For the text-containing cell, return its midpoint in (x, y) coordinate format. 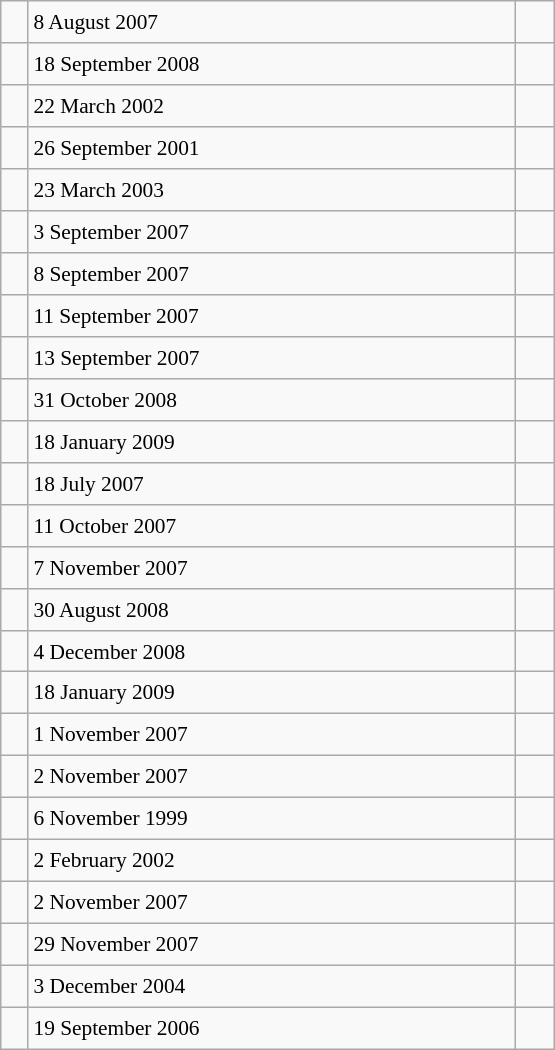
19 September 2006 (272, 1028)
3 December 2004 (272, 986)
2 February 2002 (272, 861)
26 September 2001 (272, 148)
4 December 2008 (272, 651)
23 March 2003 (272, 190)
7 November 2007 (272, 567)
22 March 2002 (272, 106)
31 October 2008 (272, 399)
11 October 2007 (272, 525)
3 September 2007 (272, 232)
29 November 2007 (272, 945)
8 August 2007 (272, 22)
6 November 1999 (272, 819)
30 August 2008 (272, 609)
13 September 2007 (272, 358)
18 July 2007 (272, 483)
18 September 2008 (272, 64)
1 November 2007 (272, 735)
11 September 2007 (272, 316)
8 September 2007 (272, 274)
